Scan for the cell matching the given text and deliver its [x, y] coordinate at center. 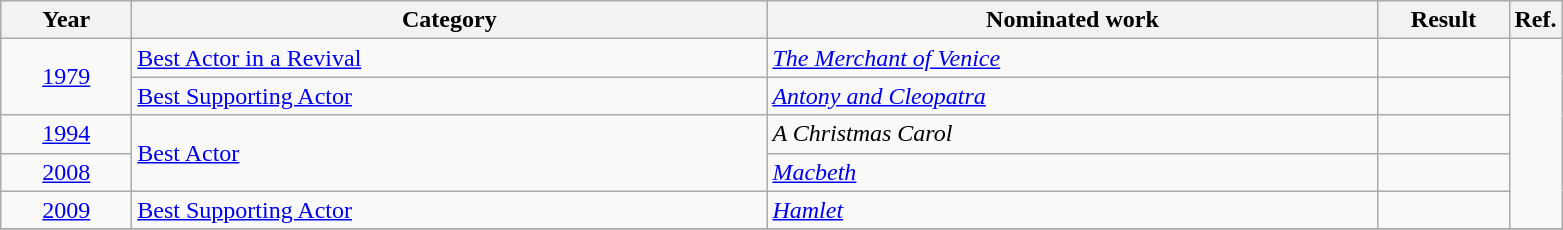
Ref. [1536, 20]
Result [1444, 20]
Antony and Cleopatra [1072, 96]
The Merchant of Venice [1072, 58]
2009 [66, 210]
1979 [66, 77]
A Christmas Carol [1072, 134]
Best Actor [450, 153]
Best Actor in a Revival [450, 58]
Hamlet [1072, 210]
1994 [66, 134]
Year [66, 20]
Category [450, 20]
Macbeth [1072, 172]
2008 [66, 172]
Nominated work [1072, 20]
